Determine the [x, y] coordinate at the center of the cell enclosing the given text.  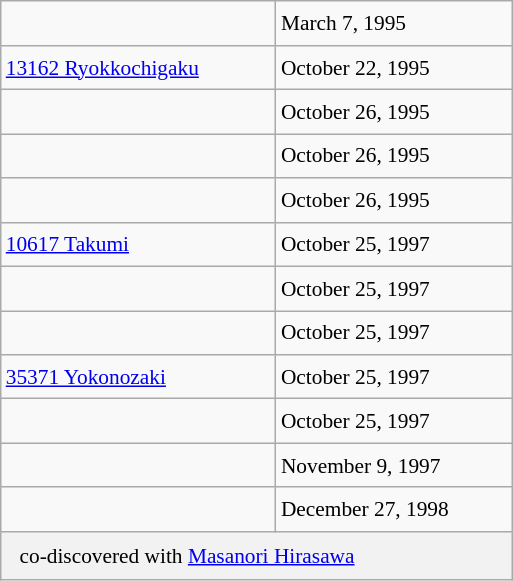
October 22, 1995 [394, 67]
November 9, 1997 [394, 465]
13162 Ryokkochigaku [138, 67]
December 27, 1998 [394, 509]
March 7, 1995 [394, 23]
co-discovered with Masanori Hirasawa [256, 556]
10617 Takumi [138, 244]
35371 Yokonozaki [138, 377]
